Capture the cell that displays the provided text and extract its [x, y] central coordinate. 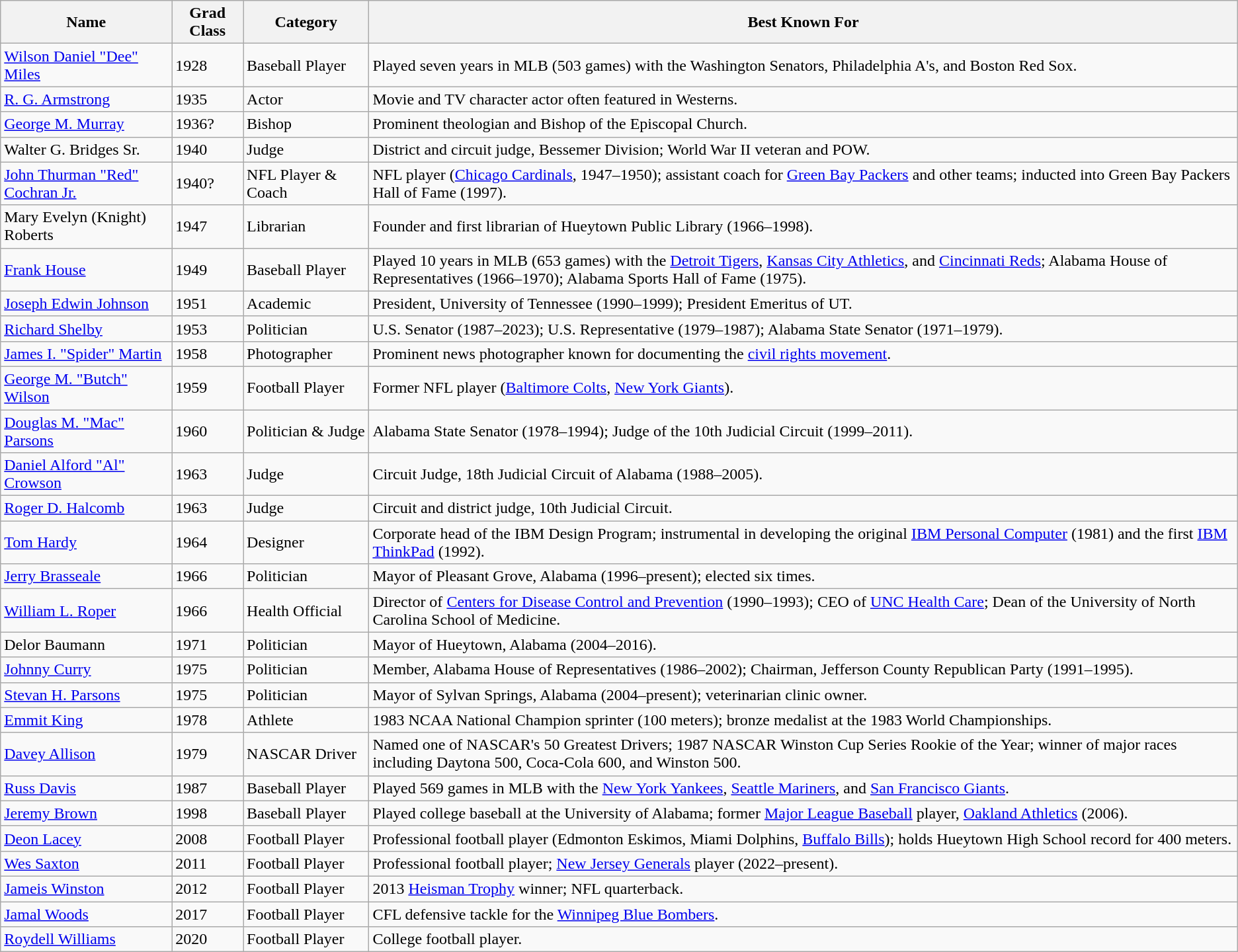
Librarian [306, 226]
Russ Davis [86, 788]
U.S. Senator (1987–2023); U.S. Representative (1979–1987); Alabama State Senator (1971–1979). [803, 329]
Member, Alabama House of Representatives (1986–2002); Chairman, Jefferson County Republican Party (1991–1995). [803, 670]
2013 Heisman Trophy winner; NFL quarterback. [803, 889]
1971 [208, 645]
Roger D. Halcomb [86, 508]
Roydell Williams [86, 939]
1936? [208, 124]
Mary Evelyn (Knight) Roberts [86, 226]
Movie and TV character actor often featured in Westerns. [803, 99]
Deon Lacey [86, 838]
1998 [208, 813]
Jamal Woods [86, 914]
1964 [208, 542]
Wilson Daniel "Dee" Miles [86, 65]
Daniel Alford "Al" Crowson [86, 475]
Emmit King [86, 720]
1951 [208, 303]
2020 [208, 939]
Corporate head of the IBM Design Program; instrumental in developing the original IBM Personal Computer (1981) and the first IBM ThinkPad (1992). [803, 542]
College football player. [803, 939]
Circuit and district judge, 10th Judicial Circuit. [803, 508]
2011 [208, 863]
Joseph Edwin Johnson [86, 303]
Designer [306, 542]
Circuit Judge, 18th Judicial Circuit of Alabama (1988–2005). [803, 475]
Athlete [306, 720]
James I. "Spider" Martin [86, 354]
1953 [208, 329]
1940 [208, 149]
Professional football player; New Jersey Generals player (2022–present). [803, 863]
President, University of Tennessee (1990–1999); President Emeritus of UT. [803, 303]
2008 [208, 838]
Tom Hardy [86, 542]
1959 [208, 387]
R. G. Armstrong [86, 99]
Alabama State Senator (1978–1994); Judge of the 10th Judicial Circuit (1999–2011). [803, 431]
Bishop [306, 124]
Douglas M. "Mac" Parsons [86, 431]
Best Known For [803, 22]
Prominent theologian and Bishop of the Episcopal Church. [803, 124]
1947 [208, 226]
1978 [208, 720]
Actor [306, 99]
Prominent news photographer known for documenting the civil rights movement. [803, 354]
Former NFL player (Baltimore Colts, New York Giants). [803, 387]
Grad Class [208, 22]
1960 [208, 431]
Jeremy Brown [86, 813]
Politician & Judge [306, 431]
Jerry Brasseale [86, 576]
William L. Roper [86, 611]
Photographer [306, 354]
Delor Baumann [86, 645]
Davey Allison [86, 754]
Played seven years in MLB (503 games) with the Washington Senators, Philadelphia A's, and Boston Red Sox. [803, 65]
Mayor of Pleasant Grove, Alabama (1996–present); elected six times. [803, 576]
1928 [208, 65]
George M. "Butch" Wilson [86, 387]
1949 [208, 270]
Richard Shelby [86, 329]
NASCAR Driver [306, 754]
Walter G. Bridges Sr. [86, 149]
2017 [208, 914]
Stevan H. Parsons [86, 695]
1958 [208, 354]
Name [86, 22]
Academic [306, 303]
2012 [208, 889]
George M. Murray [86, 124]
John Thurman "Red" Cochran Jr. [86, 184]
NFL Player & Coach [306, 184]
Played 569 games in MLB with the New York Yankees, Seattle Mariners, and San Francisco Giants. [803, 788]
1935 [208, 99]
1983 NCAA National Champion sprinter (100 meters); bronze medalist at the 1983 World Championships. [803, 720]
1940? [208, 184]
Mayor of Hueytown, Alabama (2004–2016). [803, 645]
Johnny Curry [86, 670]
1987 [208, 788]
Wes Saxton [86, 863]
Played college baseball at the University of Alabama; former Major League Baseball player, Oakland Athletics (2006). [803, 813]
Founder and first librarian of Hueytown Public Library (1966–1998). [803, 226]
Mayor of Sylvan Springs, Alabama (2004–present); veterinarian clinic owner. [803, 695]
Frank House [86, 270]
Health Official [306, 611]
Category [306, 22]
Jameis Winston [86, 889]
District and circuit judge, Bessemer Division; World War II veteran and POW. [803, 149]
1979 [208, 754]
CFL defensive tackle for the Winnipeg Blue Bombers. [803, 914]
Professional football player (Edmonton Eskimos, Miami Dolphins, Buffalo Bills); holds Hueytown High School record for 400 meters. [803, 838]
